Locate the cell with the specified text and output its (X, Y) center coordinate. 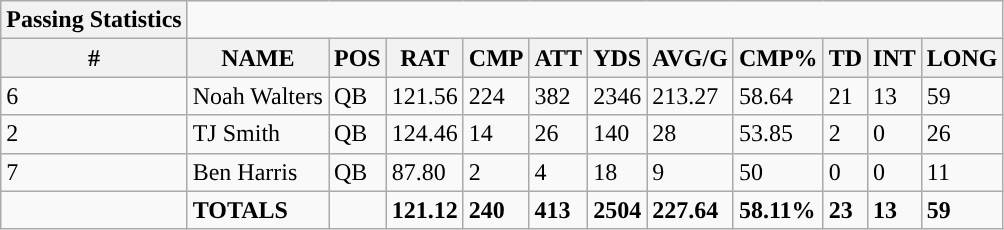
23 (845, 210)
NAME (258, 58)
7 (94, 172)
227.64 (690, 210)
YDS (618, 58)
240 (496, 210)
413 (558, 210)
Ben Harris (258, 172)
58.64 (778, 96)
121.56 (424, 96)
28 (690, 134)
CMP% (778, 58)
140 (618, 134)
Passing Statistics (94, 20)
4 (558, 172)
213.27 (690, 96)
53.85 (778, 134)
14 (496, 134)
TJ Smith (258, 134)
11 (962, 172)
ATT (558, 58)
124.46 (424, 134)
TD (845, 58)
AVG/G (690, 58)
LONG (962, 58)
RAT (424, 58)
CMP (496, 58)
224 (496, 96)
9 (690, 172)
Noah Walters (258, 96)
# (94, 58)
TOTALS (258, 210)
121.12 (424, 210)
382 (558, 96)
50 (778, 172)
21 (845, 96)
POS (357, 58)
2346 (618, 96)
58.11% (778, 210)
87.80 (424, 172)
INT (895, 58)
2504 (618, 210)
18 (618, 172)
6 (94, 96)
